Return the [x, y] coordinate for the center point of the cell that contains the specified text.  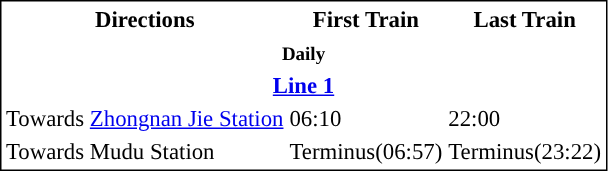
22:00 [525, 119]
Terminus(06:57) [366, 151]
Towards Zhongnan Jie Station [144, 119]
First Train [366, 19]
Line 1 [303, 85]
Daily [303, 53]
Last Train [525, 19]
06:10 [366, 119]
Towards Mudu Station [144, 151]
Terminus(23:22) [525, 151]
Directions [144, 19]
